Search for the cell housing the specified text and yield its [X, Y] center coordinate. 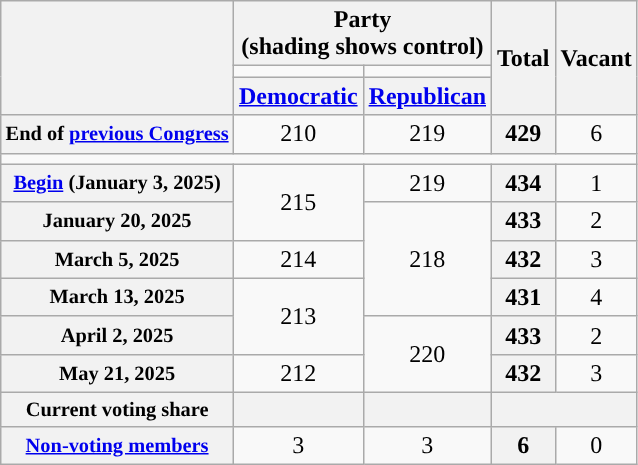
Party(shading shows control) [362, 34]
4 [596, 297]
Vacant [596, 58]
213 [298, 316]
May 21, 2025 [118, 373]
March 5, 2025 [118, 259]
431 [524, 297]
214 [298, 259]
215 [298, 202]
434 [524, 183]
March 13, 2025 [118, 297]
End of previous Congress [118, 134]
0 [596, 445]
April 2, 2025 [118, 335]
January 20, 2025 [118, 221]
Current voting share [118, 409]
1 [596, 183]
Begin (January 3, 2025) [118, 183]
212 [298, 373]
220 [427, 354]
218 [427, 259]
Republican [427, 96]
Non-voting members [118, 445]
429 [524, 134]
210 [298, 134]
Total [524, 58]
Democratic [298, 96]
